Scan for the cell matching the given text and deliver its (x, y) coordinate at center. 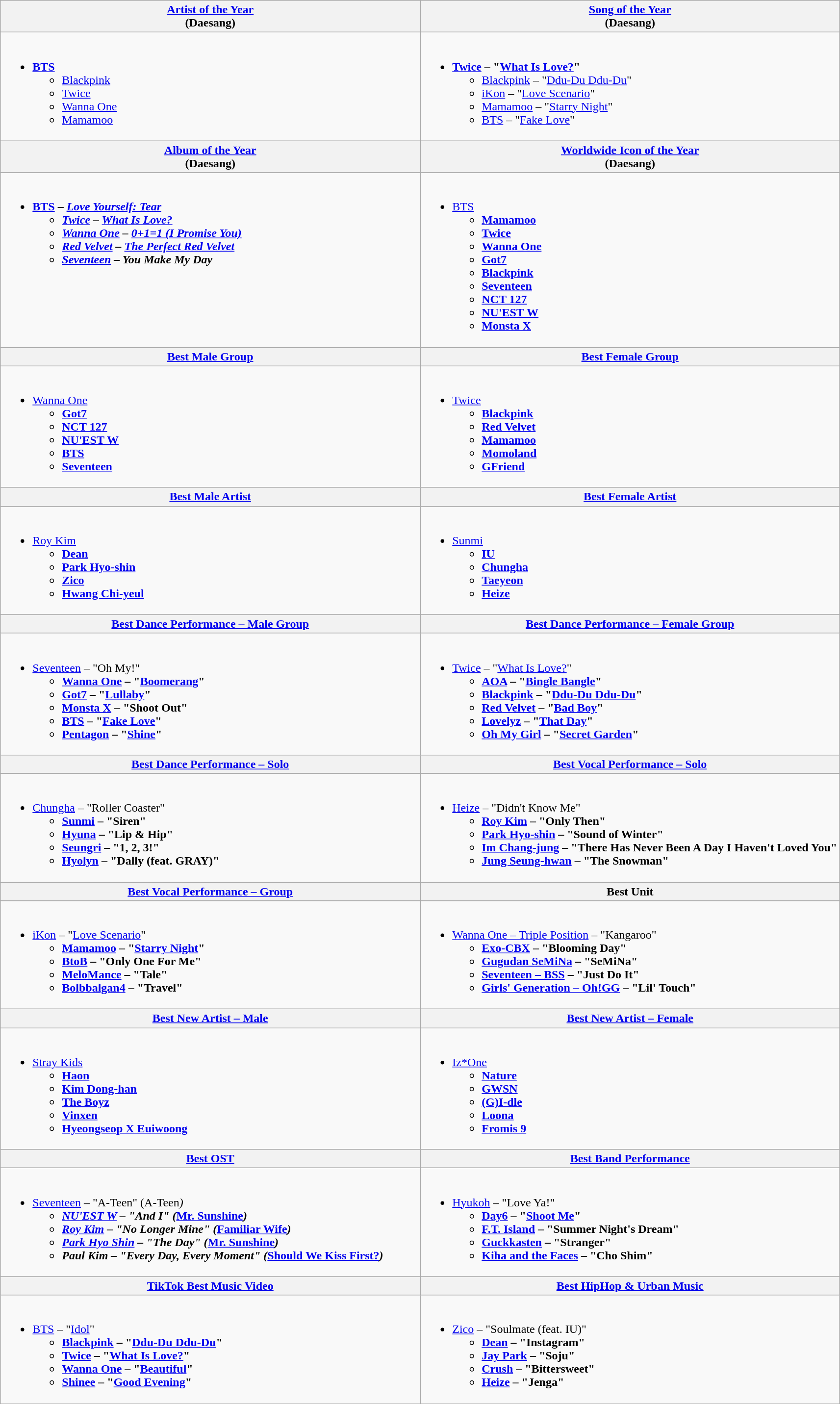
Seventeen – "Oh My!"Wanna One – "Boomerang"Got7 – "Lullaby"Monsta X – "Shoot Out"BTS – "Fake Love"Pentagon – "Shine" (210, 694)
Twice – "What Is Love?"AOA – "Bingle Bangle"Blackpink – "Ddu-Du Ddu-Du"Red Velvet – "Bad Boy"Lovelyz – "That Day"Oh My Girl – "Secret Garden" (630, 694)
Roy KimDeanPark Hyo-shinZicoHwang Chi-yeul (210, 560)
Album of the Year (Daesang) (210, 157)
Artist of the Year (Daesang) (210, 17)
Iz*OneNatureGWSN(G)I-dleLoonaFromis 9 (630, 1089)
BTS – "Idol"Blackpink – "Ddu-Du Ddu-Du"Twice – "What Is Love?"Wanna One – "Beautiful"Shinee – "Good Evening" (210, 1350)
Best Dance Performance – Female Group (630, 624)
Best Dance Performance – Male Group (210, 624)
Best Vocal Performance – Group (210, 891)
TwiceBlackpinkRed VelvetMamamooMomolandGFriend (630, 427)
BTS – Love Yourself: TearTwice – What Is Love?Wanna One – 0+1=1 (I Promise You)Red Velvet – The Perfect Red VelvetSeventeen – You Make My Day (210, 260)
Best Unit (630, 891)
Hyukoh – "Love Ya!"Day6 – "Shoot Me"F.T. Island – "Summer Night's Dream"Guckkasten – "Stranger"Kiha and the Faces – "Cho Shim" (630, 1222)
Song of the Year (Daesang) (630, 17)
Worldwide Icon of the Year (Daesang) (630, 157)
Best OST (210, 1159)
Best Dance Performance – Solo (210, 764)
SunmiIUChunghaTaeyeonHeize (630, 560)
BTSBlackpinkTwiceWanna OneMamamoo (210, 86)
Best Vocal Performance – Solo (630, 764)
Stray KidsHaonKim Dong-hanThe BoyzVinxenHyeongseop X Euiwoong (210, 1089)
Best New Artist – Female (630, 1019)
Best Female Group (630, 357)
Wanna OneGot7NCT 127NU'EST WBTSSeventeen (210, 427)
Best New Artist – Male (210, 1019)
Best HipHop & Urban Music (630, 1286)
Best Male Group (210, 357)
Best Female Artist (630, 497)
Best Band Performance (630, 1159)
iKon – "Love Scenario"Mamamoo – "Starry Night"BtoB – "Only One For Me"MeloMance – "Tale"Bolbbalgan4 – "Travel" (210, 955)
Chungha – "Roller Coaster"Sunmi – "Siren"Hyuna – "Lip & Hip"Seungri – "1, 2, 3!"Hyolyn – "Dally (feat. GRAY)" (210, 828)
Twice – "What Is Love?"Blackpink – "Ddu-Du Ddu-Du"iKon – "Love Scenario"Mamamoo – "Starry Night"BTS – "Fake Love" (630, 86)
TikTok Best Music Video (210, 1286)
BTSMamamooTwiceWanna OneGot7BlackpinkSeventeenNCT 127NU'EST WMonsta X (630, 260)
Zico – "Soulmate (feat. IU)"Dean – "Instagram"Jay Park – "Soju"Crush – "Bittersweet"Heize – "Jenga" (630, 1350)
Best Male Artist (210, 497)
